Provide the [X, Y] coordinate of the cell's center where the given text is located.  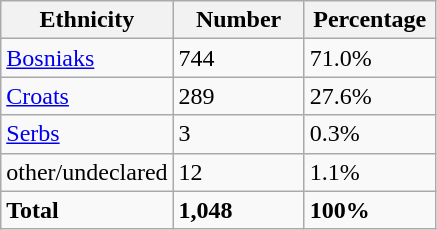
Percentage [370, 20]
Number [238, 20]
Bosniaks [87, 58]
0.3% [370, 134]
289 [238, 96]
Croats [87, 96]
744 [238, 58]
1,048 [238, 210]
Ethnicity [87, 20]
12 [238, 172]
100% [370, 210]
71.0% [370, 58]
Serbs [87, 134]
27.6% [370, 96]
Total [87, 210]
1.1% [370, 172]
other/undeclared [87, 172]
3 [238, 134]
